Return the (X, Y) coordinate for the center point of the cell that contains the specified text.  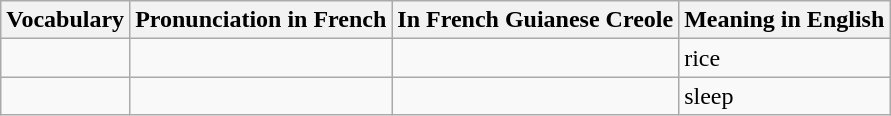
rice (784, 58)
Pronunciation in French (261, 20)
In French Guianese Creole (536, 20)
Vocabulary (66, 20)
Meaning in English (784, 20)
sleep (784, 96)
